Scan for the cell matching the given text and deliver its [x, y] coordinate at center. 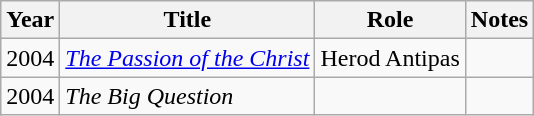
Notes [499, 20]
Herod Antipas [390, 58]
Role [390, 20]
The Passion of the Christ [188, 58]
Title [188, 20]
Year [30, 20]
The Big Question [188, 96]
